Determine the (x, y) coordinate at the center of the cell enclosing the given text.  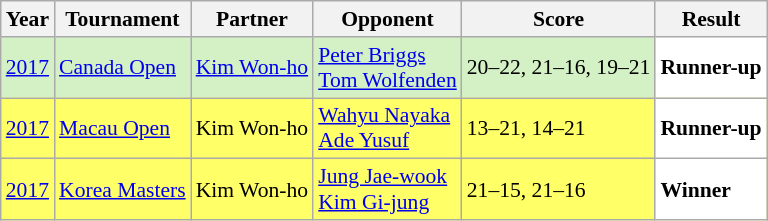
Wahyu Nayaka Ade Yusuf (388, 128)
Result (710, 19)
Opponent (388, 19)
20–22, 21–16, 19–21 (559, 68)
Macau Open (122, 128)
13–21, 14–21 (559, 128)
Partner (252, 19)
Winner (710, 190)
Tournament (122, 19)
Jung Jae-wook Kim Gi-jung (388, 190)
Peter Briggs Tom Wolfenden (388, 68)
Canada Open (122, 68)
Year (28, 19)
Korea Masters (122, 190)
Score (559, 19)
21–15, 21–16 (559, 190)
